Scan for the cell matching the given text and deliver its (X, Y) coordinate at center. 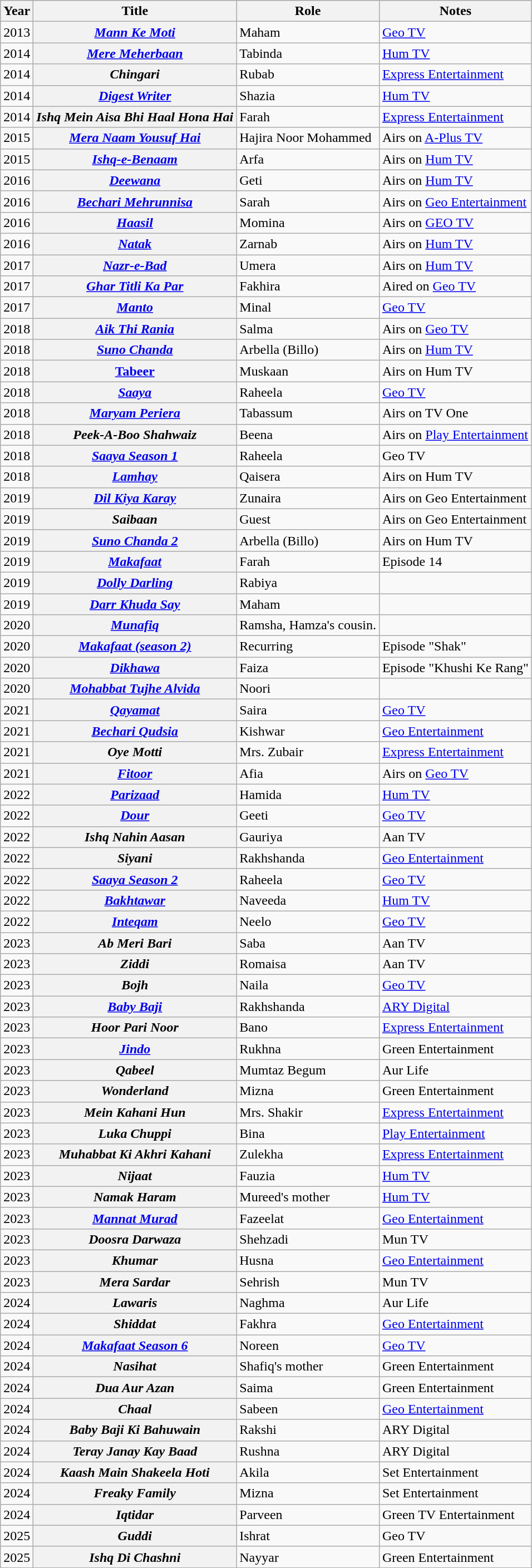
Dour (135, 816)
Airs on GEO TV (455, 223)
Fazeelat (308, 1218)
Aired on Geo TV (455, 287)
Sarah (308, 201)
Episode "Shak" (455, 647)
Mrs. Shakir (308, 1112)
Sabeen (308, 1409)
Natak (135, 244)
Akila (308, 1472)
Airs on Play Entertainment (455, 435)
Saima (308, 1388)
Inteqam (135, 921)
Ishq-e-Benaam (135, 159)
Suno Chanda 2 (135, 540)
Mannat Murad (135, 1218)
Tabinda (308, 53)
Momina (308, 223)
Makafaat Season 6 (135, 1345)
Geeti (308, 816)
Bakhtawar (135, 900)
Minal (308, 308)
Khumar (135, 1260)
Mrs. Zubair (308, 752)
Wonderland (135, 1091)
Shiddat (135, 1324)
Tabassum (308, 413)
Noori (308, 689)
Saira (308, 710)
Geti (308, 180)
Shafiq's mother (308, 1367)
Year (17, 11)
Parizaad (135, 795)
Bojh (135, 985)
Beena (308, 435)
Chaal (135, 1409)
Role (308, 11)
Parveen (308, 1515)
Suno Chanda (135, 350)
2013 (17, 32)
Saibaan (135, 519)
Airs on TV One (455, 413)
Nazr-e-Bad (135, 265)
Fakhira (308, 287)
Salma (308, 329)
Rushna (308, 1451)
Bechari Qudsia (135, 731)
Guddi (135, 1536)
Bano (308, 1028)
Faiza (308, 668)
Noreen (308, 1345)
Saaya Season 2 (135, 879)
Ishq Mein Aisa Bhi Haal Hona Hai (135, 117)
Baby Baji Ki Bahuwain (135, 1430)
Darr Khuda Say (135, 604)
Afia (308, 773)
Gauriya (308, 837)
Freaky Family (135, 1493)
Munafiq (135, 625)
Rakshi (308, 1430)
Luka Chuppi (135, 1133)
Dikhawa (135, 668)
Guest (308, 519)
Fauzia (308, 1176)
Mureed's mother (308, 1197)
Doosra Darwaza (135, 1239)
Fitoor (135, 773)
Sehrish (308, 1281)
Nayyar (308, 1557)
Qayamat (135, 710)
Fakhra (308, 1324)
Mera Sardar (135, 1281)
Shehzadi (308, 1239)
Airs on A-Plus TV (455, 138)
Title (135, 11)
Rabiya (308, 583)
Mein Kahani Hun (135, 1112)
Umera (308, 265)
Saaya Season 1 (135, 456)
Naghma (308, 1303)
Lamhay (135, 477)
Recurring (308, 647)
Kaash Main Shakeela Hoti (135, 1472)
Namak Haram (135, 1197)
Siyani (135, 858)
Aik Thi Rania (135, 329)
Bina (308, 1133)
Makafaat (135, 561)
Husna (308, 1260)
Mohabbat Tujhe Alvida (135, 689)
Deewana (135, 180)
Saaya (135, 392)
Manto (135, 308)
Muskaan (308, 371)
Neelo (308, 921)
Zarnab (308, 244)
Arfa (308, 159)
Digest Writer (135, 96)
Rukhna (308, 1049)
Mera Naam Yousuf Hai (135, 138)
Naila (308, 985)
Iqtidar (135, 1515)
Zulekha (308, 1155)
Qaisera (308, 477)
Bechari Mehrunnisa (135, 201)
Lawaris (135, 1303)
Hajira Noor Mohammed (308, 138)
Romaisa (308, 964)
Play Entertainment (455, 1133)
Dua Aur Azan (135, 1388)
Peek-A-Boo Shahwaiz (135, 435)
Episode "Khushi Ke Rang" (455, 668)
Notes (455, 11)
Green TV Entertainment (455, 1515)
Mann Ke Moti (135, 32)
Ab Meri Bari (135, 943)
Ishrat (308, 1536)
Ghar Titli Ka Par (135, 287)
Mumtaz Begum (308, 1070)
Ramsha, Hamza's cousin. (308, 625)
Shazia (308, 96)
Ishq Nahin Aasan (135, 837)
Baby Baji (135, 1007)
Haasil (135, 223)
Qabeel (135, 1070)
Dil Kiya Karay (135, 498)
Ziddi (135, 964)
Hoor Pari Noor (135, 1028)
Nasihat (135, 1367)
Muhabbat Ki Akhri Kahani (135, 1155)
Maryam Periera (135, 413)
Teray Janay Kay Baad (135, 1451)
Jindo (135, 1049)
Zunaira (308, 498)
Nijaat (135, 1176)
Chingari (135, 75)
Saba (308, 943)
Makafaat (season 2) (135, 647)
Naveeda (308, 900)
Kishwar (308, 731)
Hamida (308, 795)
Episode 14 (455, 561)
Mere Meherbaan (135, 53)
Rubab (308, 75)
Oye Motti (135, 752)
Dolly Darling (135, 583)
Ishq Di Chashni (135, 1557)
Tabeer (135, 371)
